Return the (X, Y) coordinate for the center point of the cell that contains the specified text.  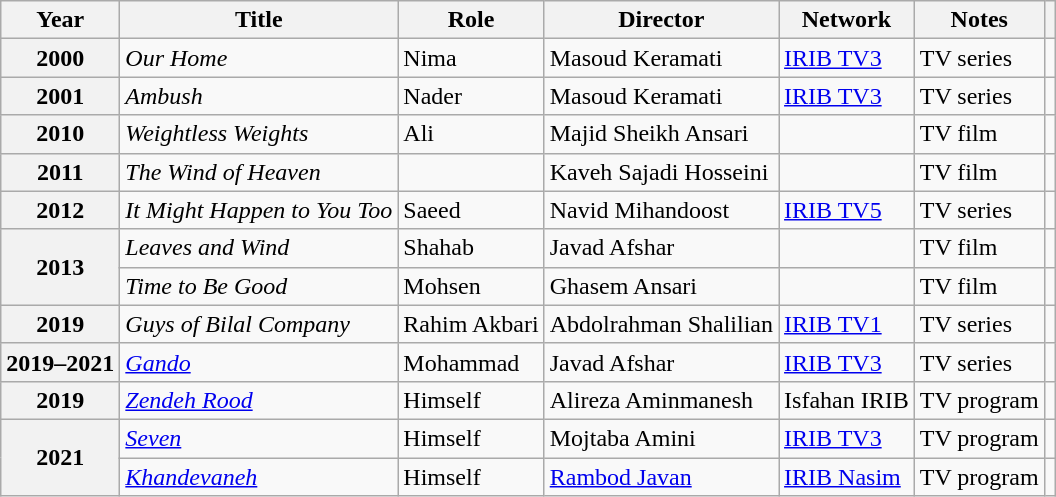
Gando (259, 362)
Our Home (259, 58)
Rahim Akbari (471, 324)
Role (471, 20)
Guys of Bilal Company (259, 324)
Ambush (259, 96)
Seven (259, 438)
Ali (471, 134)
IRIB TV5 (847, 210)
2001 (60, 96)
Title (259, 20)
Zendeh Rood (259, 400)
The Wind of Heaven (259, 172)
Director (661, 20)
Khandevaneh (259, 477)
2012 (60, 210)
Mojtaba Amini (661, 438)
Notes (979, 20)
Shahab (471, 248)
IRIB Nasim (847, 477)
Time to Be Good (259, 286)
Saeed (471, 210)
Alireza Aminmanesh (661, 400)
Leaves and Wind (259, 248)
2011 (60, 172)
2019–2021 (60, 362)
Kaveh Sajadi Hosseini (661, 172)
Weightless Weights (259, 134)
Abdolrahman Shalilian (661, 324)
2000 (60, 58)
2010 (60, 134)
Majid Sheikh Ansari (661, 134)
Mohammad (471, 362)
Nima (471, 58)
Rambod Javan (661, 477)
2013 (60, 267)
Ghasem Ansari (661, 286)
IRIB TV1 (847, 324)
Isfahan IRIB (847, 400)
Nader (471, 96)
Mohsen (471, 286)
2021 (60, 457)
It Might Happen to You Too (259, 210)
Year (60, 20)
Navid Mihandoost (661, 210)
Network (847, 20)
